For the text-containing cell, return its midpoint in [x, y] coordinate format. 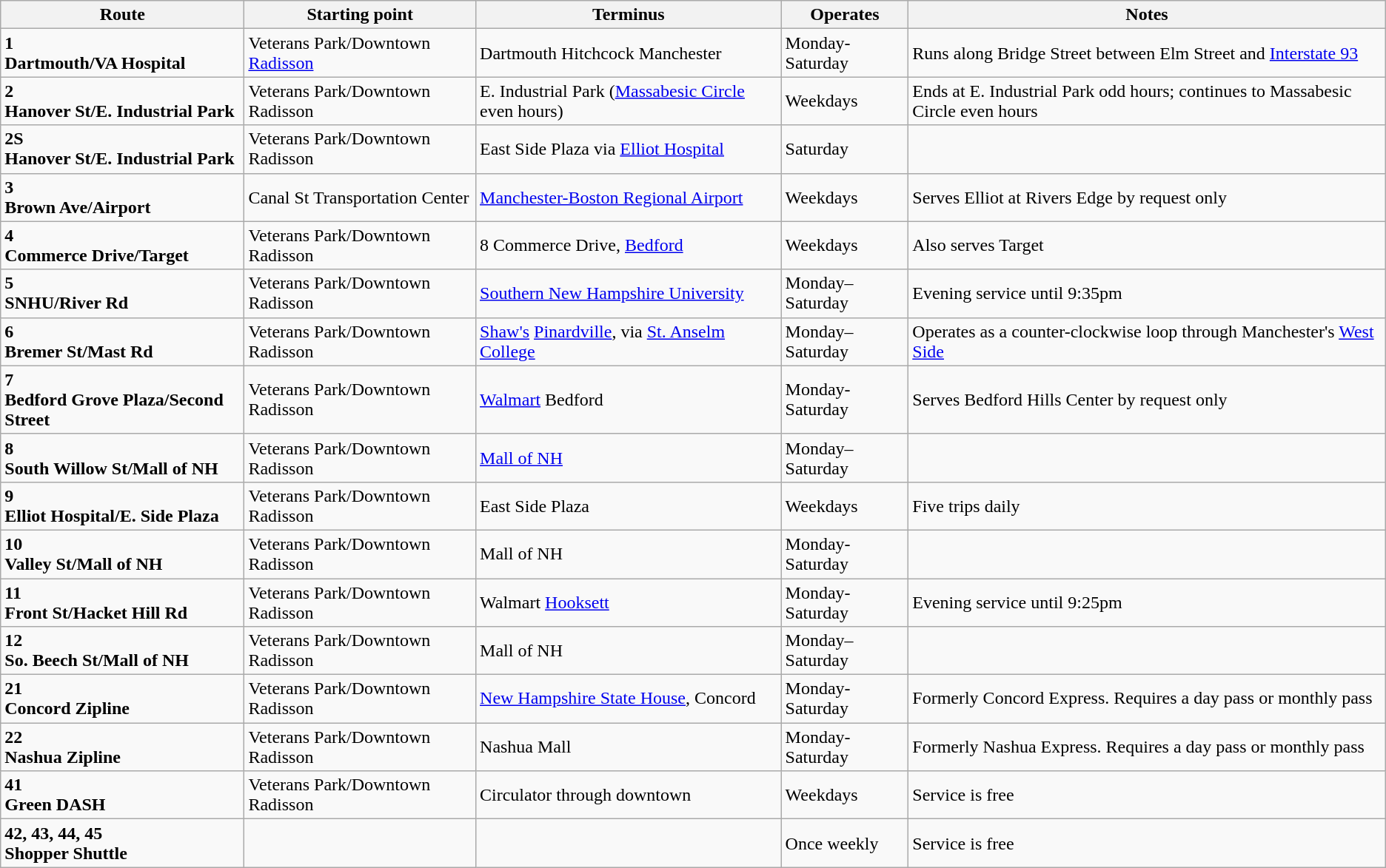
Terminus [629, 15]
Shaw's Pinardville, via St. Anselm College [629, 342]
Evening service until 9:35pm [1147, 293]
Serves Bedford Hills Center by request only [1147, 400]
Route [123, 15]
East Side Plaza via Elliot Hospital [629, 149]
Serves Elliot at Rivers Edge by request only [1147, 197]
Circulator through downtown [629, 795]
9Elliot Hospital/E. Side Plaza [123, 506]
7Bedford Grove Plaza/Second Street [123, 400]
Ends at E. Industrial Park odd hours; continues to Massabesic Circle even hours [1147, 101]
Manchester-Boston Regional Airport [629, 197]
Saturday [845, 149]
4Commerce Drive/Target [123, 246]
East Side Plaza [629, 506]
21Concord Zipline [123, 699]
2Hanover St/E. Industrial Park [123, 101]
11Front St/Hacket Hill Rd [123, 602]
1Dartmouth/VA Hospital [123, 53]
Nashua Mall [629, 747]
Operates [845, 15]
2SHanover St/E. Industrial Park [123, 149]
Once weekly [845, 844]
Also serves Target [1147, 246]
Evening service until 9:25pm [1147, 602]
Runs along Bridge Street between Elm Street and Interstate 93 [1147, 53]
8South Willow St/Mall of NH [123, 457]
Dartmouth Hitchcock Manchester [629, 53]
6Bremer St/Mast Rd [123, 342]
12So. Beech St/Mall of NH [123, 651]
41Green DASH [123, 795]
42, 43, 44, 45Shopper Shuttle [123, 844]
Canal St Transportation Center [360, 197]
Notes [1147, 15]
Walmart Hooksett [629, 602]
10Valley St/Mall of NH [123, 554]
Formerly Nashua Express. Requires a day pass or monthly pass [1147, 747]
22Nashua Zipline [123, 747]
8 Commerce Drive, Bedford [629, 246]
E. Industrial Park (Massabesic Circle even hours) [629, 101]
Operates as a counter-clockwise loop through Manchester's West Side [1147, 342]
3Brown Ave/Airport [123, 197]
New Hampshire State House, Concord [629, 699]
Starting point [360, 15]
Formerly Concord Express. Requires a day pass or monthly pass [1147, 699]
Southern New Hampshire University [629, 293]
5SNHU/River Rd [123, 293]
Five trips daily [1147, 506]
Walmart Bedford [629, 400]
